Return the (x, y) coordinate for the center point of the cell that contains the specified text.  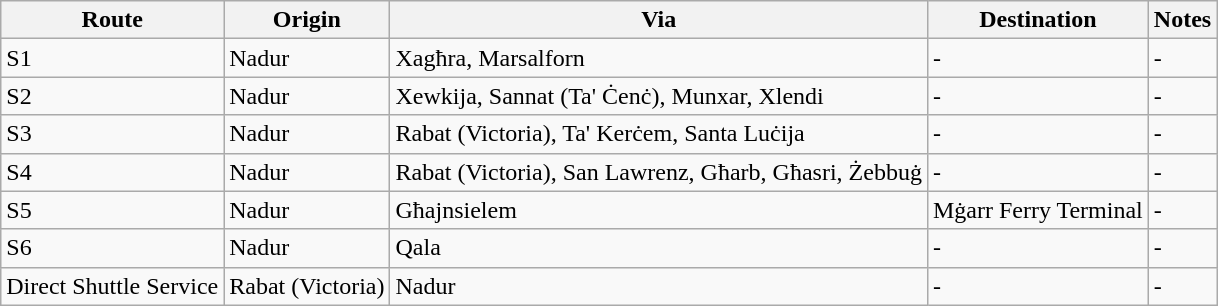
Rabat (Victoria), Ta' Kerċem, Santa Luċija (658, 134)
Xagħra, Marsalforn (658, 58)
Qala (658, 248)
Rabat (Victoria) (307, 286)
Via (658, 20)
Rabat (Victoria), San Lawrenz, Għarb, Għasri, Żebbuġ (658, 172)
S1 (112, 58)
S3 (112, 134)
Għajnsielem (658, 210)
Xewkija, Sannat (Ta' Ċenċ), Munxar, Xlendi (658, 96)
S5 (112, 210)
S6 (112, 248)
Origin (307, 20)
Route (112, 20)
Mġarr Ferry Terminal (1038, 210)
Destination (1038, 20)
Notes (1182, 20)
S4 (112, 172)
S2 (112, 96)
Direct Shuttle Service (112, 286)
